Locate the cell with the specified text and output its (x, y) center coordinate. 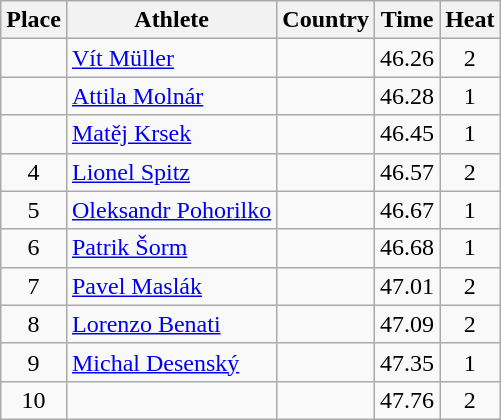
9 (34, 362)
47.09 (408, 324)
Place (34, 20)
Time (408, 20)
47.76 (408, 400)
Athlete (171, 20)
Matěj Krsek (171, 134)
Vít Müller (171, 58)
Pavel Maslák (171, 286)
Heat (470, 20)
4 (34, 172)
Oleksandr Pohorilko (171, 210)
5 (34, 210)
Lorenzo Benati (171, 324)
8 (34, 324)
Attila Molnár (171, 96)
Lionel Spitz (171, 172)
46.67 (408, 210)
46.68 (408, 248)
46.26 (408, 58)
Country (326, 20)
Patrik Šorm (171, 248)
46.57 (408, 172)
46.45 (408, 134)
47.01 (408, 286)
7 (34, 286)
6 (34, 248)
Michal Desenský (171, 362)
47.35 (408, 362)
10 (34, 400)
46.28 (408, 96)
